Output the (x, y) coordinate of the center of the cell containing the given text.  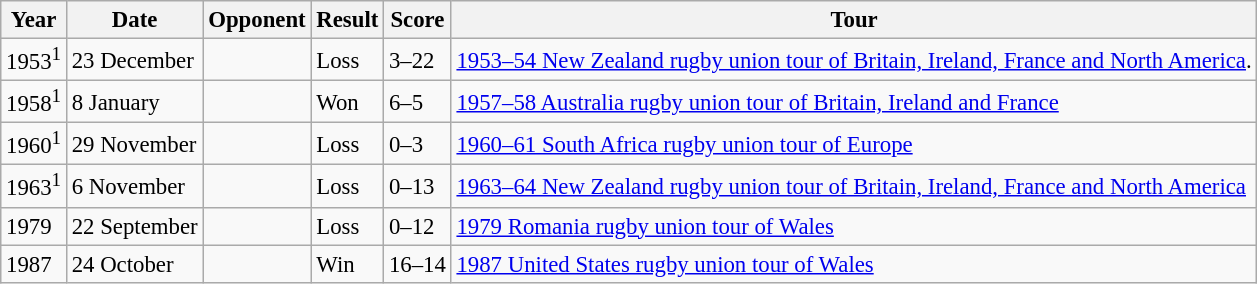
Score (418, 20)
19581 (34, 102)
1979 Romania rugby union tour of Wales (854, 226)
Win (348, 264)
6 November (134, 186)
29 November (134, 144)
1987 United States rugby union tour of Wales (854, 264)
23 December (134, 60)
Opponent (257, 20)
1979 (34, 226)
24 October (134, 264)
3–22 (418, 60)
19601 (34, 144)
Date (134, 20)
0–12 (418, 226)
Result (348, 20)
1957–58 Australia rugby union tour of Britain, Ireland and France (854, 102)
1963–64 New Zealand rugby union tour of Britain, Ireland, France and North America (854, 186)
1960–61 South Africa rugby union tour of Europe (854, 144)
8 January (134, 102)
Tour (854, 20)
0–3 (418, 144)
6–5 (418, 102)
1953–54 New Zealand rugby union tour of Britain, Ireland, France and North America. (854, 60)
Won (348, 102)
0–13 (418, 186)
16–14 (418, 264)
19531 (34, 60)
22 September (134, 226)
1987 (34, 264)
Year (34, 20)
19631 (34, 186)
